Return the (X, Y) coordinate for the center point of the cell that contains the specified text.  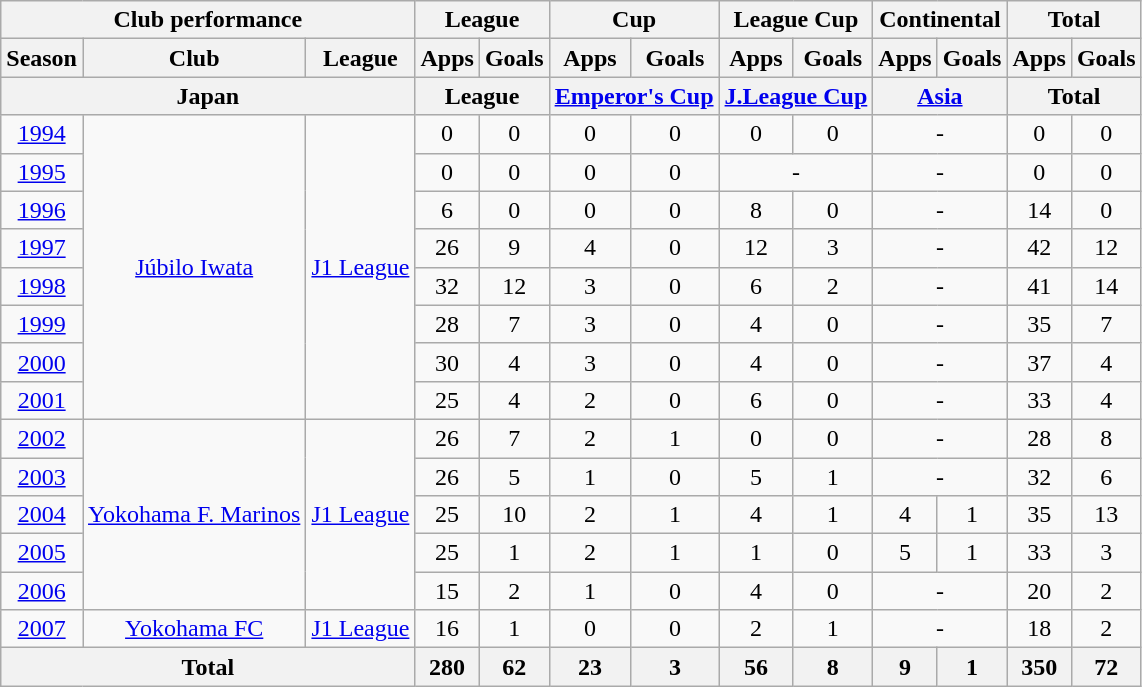
56 (756, 667)
16 (447, 629)
Continental (940, 20)
Yokohama FC (194, 629)
2005 (42, 553)
15 (447, 591)
Emperor's Cup (634, 96)
Japan (208, 96)
2006 (42, 591)
2000 (42, 362)
20 (1039, 591)
2004 (42, 515)
1999 (42, 324)
Club (194, 58)
23 (590, 667)
2001 (42, 400)
Club performance (208, 20)
30 (447, 362)
J.League Cup (796, 96)
Season (42, 58)
41 (1039, 286)
10 (514, 515)
Asia (940, 96)
1995 (42, 172)
18 (1039, 629)
Júbilo Iwata (194, 267)
2003 (42, 477)
2002 (42, 438)
2007 (42, 629)
Cup (634, 20)
1998 (42, 286)
League Cup (796, 20)
42 (1039, 248)
1996 (42, 210)
280 (447, 667)
350 (1039, 667)
13 (1106, 515)
37 (1039, 362)
Yokohama F. Marinos (194, 514)
1997 (42, 248)
72 (1106, 667)
62 (514, 667)
1994 (42, 134)
